Scan for the cell matching the given text and deliver its [x, y] coordinate at center. 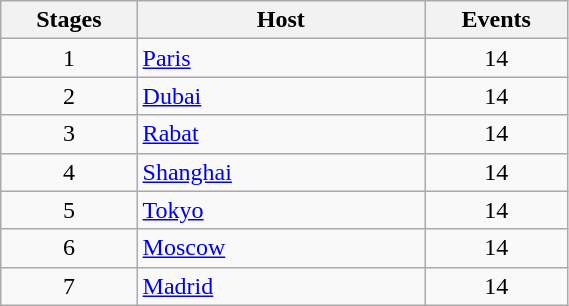
Shanghai [280, 172]
Dubai [280, 96]
6 [69, 248]
3 [69, 134]
5 [69, 210]
Paris [280, 58]
Madrid [280, 286]
Moscow [280, 248]
Stages [69, 20]
7 [69, 286]
Tokyo [280, 210]
Events [496, 20]
2 [69, 96]
Rabat [280, 134]
1 [69, 58]
Host [280, 20]
4 [69, 172]
